Output the [x, y] coordinate of the center of the cell containing the given text.  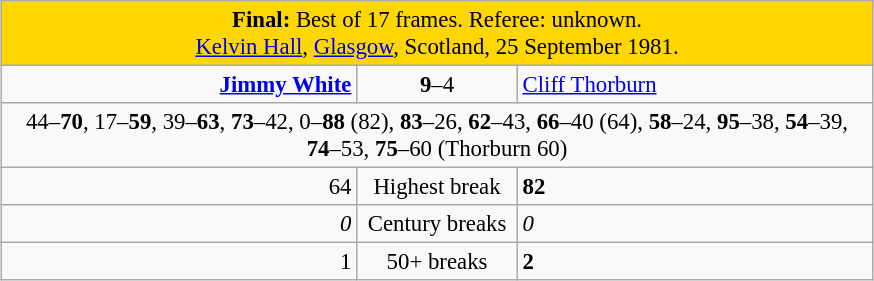
Final: Best of 17 frames. Referee: unknown.Kelvin Hall, Glasgow, Scotland, 25 September 1981. [437, 34]
82 [695, 187]
1 [179, 262]
50+ breaks [438, 262]
Cliff Thorburn [695, 85]
Century breaks [438, 224]
Highest break [438, 187]
64 [179, 187]
Jimmy White [179, 85]
44–70, 17–59, 39–63, 73–42, 0–88 (82), 83–26, 62–43, 66–40 (64), 58–24, 95–38, 54–39, 74–53, 75–60 (Thorburn 60) [437, 136]
9–4 [438, 85]
2 [695, 262]
